Locate the cell with the specified text and output its [X, Y] center coordinate. 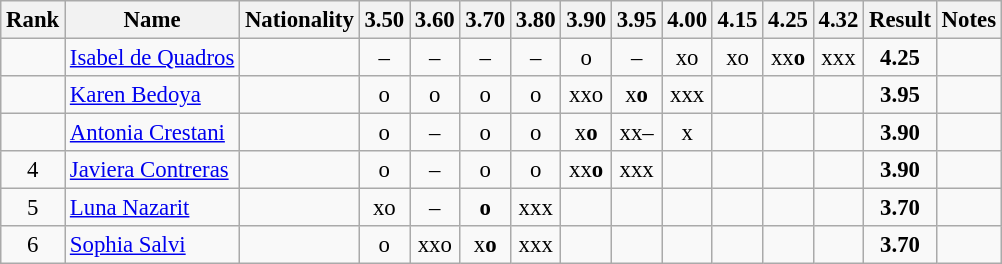
xx– [636, 133]
Sophia Salvi [152, 245]
Isabel de Quadros [152, 58]
4.32 [838, 20]
4.15 [737, 20]
4 [33, 170]
Nationality [300, 20]
4.00 [687, 20]
3.50 [384, 20]
Karen Bedoya [152, 95]
6 [33, 245]
3.60 [435, 20]
Luna Nazarit [152, 208]
Javiera Contreras [152, 170]
Name [152, 20]
x [687, 133]
5 [33, 208]
Rank [33, 20]
3.80 [535, 20]
Result [900, 20]
Notes [968, 20]
Antonia Crestani [152, 133]
